Provide the (x, y) coordinate of the cell's center where the given text is located.  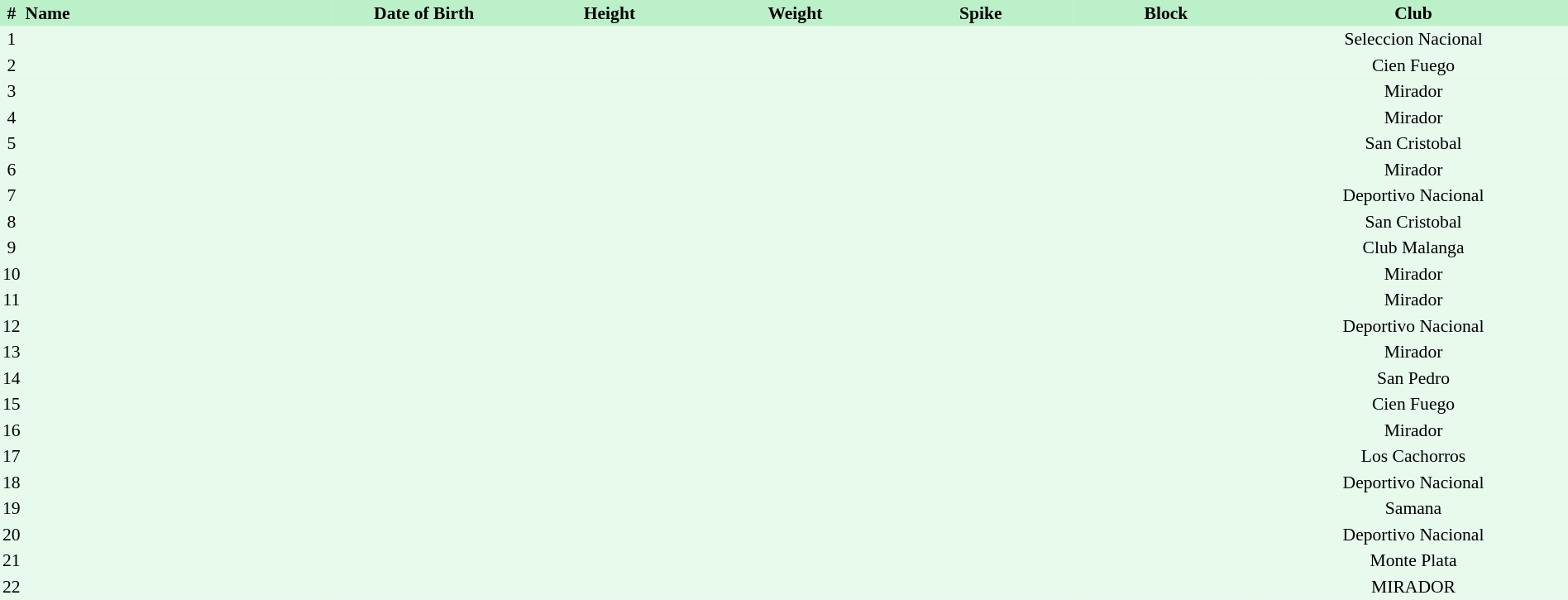
15 (12, 404)
Samana (1413, 508)
Club Malanga (1413, 248)
# (12, 13)
22 (12, 587)
18 (12, 482)
16 (12, 430)
20 (12, 535)
Block (1166, 13)
5 (12, 144)
6 (12, 170)
Club (1413, 13)
Name (177, 13)
3 (12, 91)
9 (12, 248)
14 (12, 378)
Monte Plata (1413, 561)
San Pedro (1413, 378)
Spike (981, 13)
Height (610, 13)
Los Cachorros (1413, 457)
4 (12, 118)
Date of Birth (424, 13)
Weight (795, 13)
Seleccion Nacional (1413, 40)
1 (12, 40)
10 (12, 274)
8 (12, 222)
21 (12, 561)
7 (12, 195)
MIRADOR (1413, 587)
17 (12, 457)
12 (12, 326)
19 (12, 508)
13 (12, 353)
2 (12, 65)
11 (12, 300)
